Provide the [x, y] coordinate of the cell's center where the given text is located.  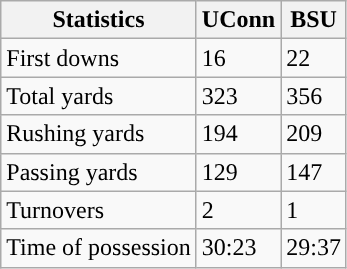
129 [238, 172]
323 [238, 96]
356 [314, 96]
UConn [238, 20]
2 [238, 210]
1 [314, 210]
Turnovers [99, 210]
Statistics [99, 20]
Time of possession [99, 248]
Rushing yards [99, 134]
30:23 [238, 248]
194 [238, 134]
16 [238, 58]
BSU [314, 20]
22 [314, 58]
Total yards [99, 96]
First downs [99, 58]
Passing yards [99, 172]
29:37 [314, 248]
147 [314, 172]
209 [314, 134]
